From the cell containing the given text, extract its center point as (X, Y) coordinate. 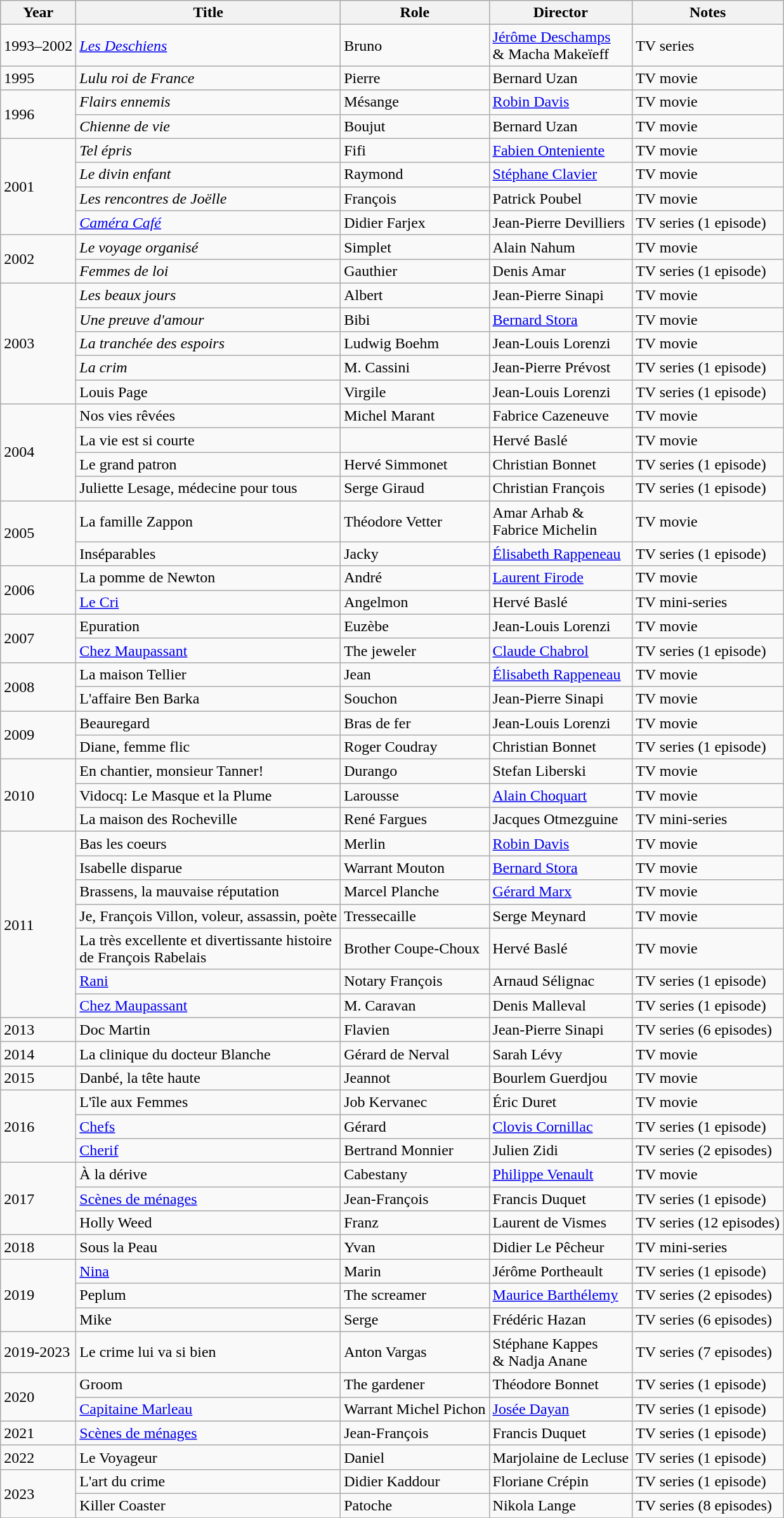
Euzèbe (415, 626)
2023 (38, 1493)
2006 (38, 590)
Job Kervanec (415, 1102)
Lulu roi de France (208, 78)
2007 (38, 638)
Mike (208, 1319)
La maison des Rocheville (208, 820)
Mésange (415, 102)
Julien Zidi (561, 1151)
Stefan Liberski (561, 771)
Michel Marant (415, 416)
Jeannot (415, 1078)
Cabestany (415, 1175)
1993–2002 (38, 46)
Year (38, 13)
Bourlem Guerdjou (561, 1078)
Bruno (415, 46)
Marin (415, 1271)
Warrant Mouton (415, 868)
Raymond (415, 174)
Chefs (208, 1126)
1995 (38, 78)
TV series (708, 46)
2010 (38, 795)
Le Cri (208, 602)
La maison Tellier (208, 674)
Fabien Onteniente (561, 150)
À la dérive (208, 1175)
Floriane Crépin (561, 1481)
Le divin enfant (208, 174)
Frédéric Hazan (561, 1319)
Title (208, 13)
Nikola Lange (561, 1505)
2021 (38, 1433)
Epuration (208, 626)
Director (561, 13)
Éric Duret (561, 1102)
Arnaud Sélignac (561, 981)
Didier Kaddour (415, 1481)
Stéphane Clavier (561, 174)
2015 (38, 1078)
Nina (208, 1271)
Notes (708, 13)
Roger Coudray (415, 747)
Capitaine Marleau (208, 1409)
La vie est si courte (208, 440)
Denis Malleval (561, 1005)
Simplet (415, 247)
Franz (415, 1223)
Chienne de vie (208, 126)
Jean-Pierre Prévost (561, 368)
Laurent de Vismes (561, 1223)
Danbé, la tête haute (208, 1078)
M. Caravan (415, 1005)
Laurent Firode (561, 578)
Bertrand Monnier (415, 1151)
Gérard (415, 1126)
2017 (38, 1199)
Killer Coaster (208, 1505)
2016 (38, 1126)
La famille Zappon (208, 521)
Gauthier (415, 271)
2018 (38, 1247)
2009 (38, 735)
Les beaux jours (208, 295)
Jean (415, 674)
Beauregard (208, 723)
Gérard de Nerval (415, 1054)
Merlin (415, 844)
2011 (38, 925)
Larousse (415, 795)
Tressecaille (415, 916)
Cherif (208, 1151)
2020 (38, 1397)
Juliette Lesage, médecine pour tous (208, 488)
Yvan (415, 1247)
Louis Page (208, 392)
Brother Coupe-Choux (415, 949)
En chantier, monsieur Tanner! (208, 771)
1996 (38, 114)
Alain Nahum (561, 247)
Jérôme Deschamps & Macha Makeïeff (561, 46)
Vidocq: Le Masque et la Plume (208, 795)
Anton Vargas (415, 1352)
Caméra Café (208, 223)
Marcel Planche (415, 892)
Daniel (415, 1457)
Patrick Poubel (561, 199)
Rani (208, 981)
Didier Le Pêcheur (561, 1247)
2014 (38, 1054)
Sous la Peau (208, 1247)
2013 (38, 1030)
Holly Weed (208, 1223)
La crim (208, 368)
Pierre (415, 78)
Virgile (415, 392)
Patoche (415, 1505)
Bibi (415, 319)
2002 (38, 259)
Souchon (415, 698)
Le voyage organisé (208, 247)
Le Voyageur (208, 1457)
Notary François (415, 981)
Flavien (415, 1030)
Serge (415, 1319)
2008 (38, 686)
Didier Farjex (415, 223)
Bras de fer (415, 723)
Fabrice Cazeneuve (561, 416)
Bas les coeurs (208, 844)
Clovis Cornillac (561, 1126)
Hervé Simmonet (415, 464)
Le crime lui va si bien (208, 1352)
Durango (415, 771)
Femmes de loi (208, 271)
2001 (38, 186)
L'affaire Ben Barka (208, 698)
2022 (38, 1457)
Philippe Venault (561, 1175)
Une preuve d'amour (208, 319)
Jacques Otmezguine (561, 820)
Jacky (415, 554)
André (415, 578)
Role (415, 13)
Stéphane Kappes & Nadja Anane (561, 1352)
Angelmon (415, 602)
Gérard Marx (561, 892)
Warrant Michel Pichon (415, 1409)
Jérôme Portheault (561, 1271)
François (415, 199)
Christian François (561, 488)
La très excellente et divertissante histoire de François Rabelais (208, 949)
2004 (38, 452)
Théodore Vetter (415, 521)
TV series (7 episodes) (708, 1352)
Ludwig Boehm (415, 344)
The jeweler (415, 650)
La tranchée des espoirs (208, 344)
René Fargues (415, 820)
2019 (38, 1295)
Théodore Bonnet (561, 1385)
Les Deschiens (208, 46)
Alain Choquart (561, 795)
Sarah Lévy (561, 1054)
Claude Chabrol (561, 650)
Le grand patron (208, 464)
Doc Martin (208, 1030)
Flairs ennemis (208, 102)
The gardener (415, 1385)
Tel épris (208, 150)
L'art du crime (208, 1481)
The screamer (415, 1295)
Marjolaine de Lecluse (561, 1457)
Isabelle disparue (208, 868)
Josée Dayan (561, 1409)
Je, François Villon, voleur, assassin, poète (208, 916)
Albert (415, 295)
Amar Arhab & Fabrice Michelin (561, 521)
Maurice Barthélemy (561, 1295)
Peplum (208, 1295)
Groom (208, 1385)
M. Cassini (415, 368)
Serge Meynard (561, 916)
2005 (38, 533)
Brassens, la mauvaise réputation (208, 892)
Jean-Pierre Devilliers (561, 223)
La clinique du docteur Blanche (208, 1054)
Nos vies rêvées (208, 416)
2003 (38, 343)
Denis Amar (561, 271)
Diane, femme flic (208, 747)
Les rencontres de Joëlle (208, 199)
L'île aux Femmes (208, 1102)
TV series (8 episodes) (708, 1505)
TV series (12 episodes) (708, 1223)
Fifi (415, 150)
Serge Giraud (415, 488)
Inséparables (208, 554)
La pomme de Newton (208, 578)
Boujut (415, 126)
2019-2023 (38, 1352)
